Scan for the cell matching the given text and deliver its [x, y] coordinate at center. 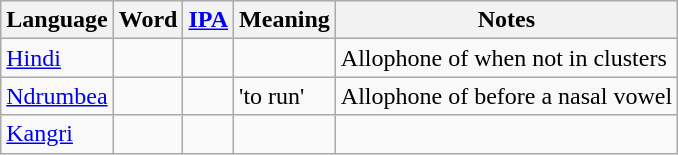
Kangri [57, 134]
Meaning [285, 20]
Ndrumbea [57, 96]
Word [148, 20]
Allophone of before a nasal vowel [506, 96]
Notes [506, 20]
Hindi [57, 58]
IPA [208, 20]
Language [57, 20]
'to run' [285, 96]
Allophone of when not in clusters [506, 58]
